Determine the (x, y) coordinate at the center of the cell enclosing the given text.  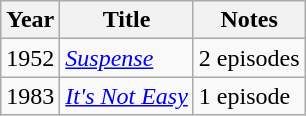
Title (127, 20)
Year (30, 20)
1952 (30, 58)
1983 (30, 96)
1 episode (249, 96)
2 episodes (249, 58)
Suspense (127, 58)
It's Not Easy (127, 96)
Notes (249, 20)
